Return the (X, Y) coordinate for the center point of the cell that contains the specified text.  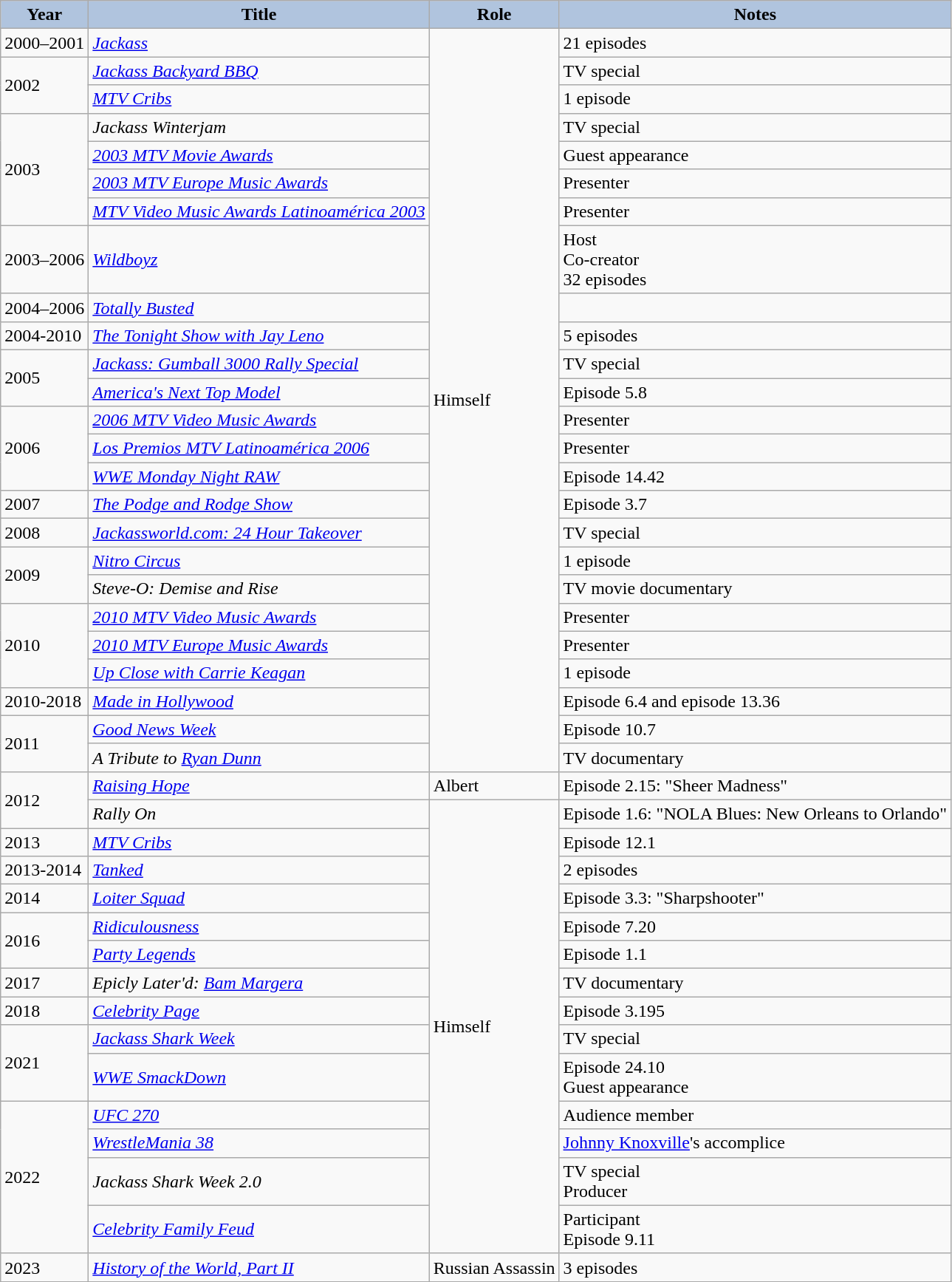
2004-2010 (44, 335)
Jackass Winterjam (259, 127)
Tanked (259, 870)
Johnny Knoxville's accomplice (755, 1143)
2003 MTV Movie Awards (259, 155)
Up Close with Carrie Keagan (259, 673)
Episode 5.8 (755, 392)
Totally Busted (259, 307)
Rally On (259, 814)
Episode 24.10Guest appearance (755, 1077)
2017 (44, 983)
Audience member (755, 1115)
TV specialProducer (755, 1181)
ParticipantEpisode 9.11 (755, 1230)
Episode 12.1 (755, 842)
Celebrity Page (259, 1011)
2010 (44, 645)
Nitro Circus (259, 561)
Wildboyz (259, 259)
Guest appearance (755, 155)
Los Premios MTV Latinoamérica 2006 (259, 449)
Celebrity Family Feud (259, 1230)
Albert (494, 785)
Jackass Shark Week (259, 1039)
2010 MTV Europe Music Awards (259, 645)
Episode 3.7 (755, 505)
Episode 2.15: "Sheer Madness" (755, 785)
2013-2014 (44, 870)
2008 (44, 533)
2006 MTV Video Music Awards (259, 420)
The Tonight Show with Jay Leno (259, 335)
A Tribute to Ryan Dunn (259, 757)
Episode 6.4 and episode 13.36 (755, 701)
2016 (44, 941)
Steve-O: Demise and Rise (259, 589)
HostCo-creator32 episodes (755, 259)
2023 (44, 1267)
2012 (44, 799)
Episode 14.42 (755, 477)
History of the World, Part II (259, 1267)
2013 (44, 842)
Jackassworld.com: 24 Hour Takeover (259, 533)
3 episodes (755, 1267)
2002 (44, 85)
2009 (44, 575)
2003–2006 (44, 259)
Episode 7.20 (755, 927)
WWE SmackDown (259, 1077)
5 episodes (755, 335)
2000–2001 (44, 43)
Episode 3.195 (755, 1011)
2003 MTV Europe Music Awards (259, 183)
2004–2006 (44, 307)
WrestleMania 38 (259, 1143)
Year (44, 15)
Made in Hollywood (259, 701)
Good News Week (259, 729)
2 episodes (755, 870)
Jackass Shark Week 2.0 (259, 1181)
2006 (44, 449)
Episode 10.7 (755, 729)
Title (259, 15)
MTV Video Music Awards Latinoamérica 2003 (259, 211)
2010 MTV Video Music Awards (259, 617)
2011 (44, 743)
2010-2018 (44, 701)
21 episodes (755, 43)
UFC 270 (259, 1115)
Ridiculousness (259, 927)
Russian Assassin (494, 1267)
WWE Monday Night RAW (259, 477)
Jackass Backyard BBQ (259, 71)
Notes (755, 15)
Jackass: Gumball 3000 Rally Special (259, 364)
Role (494, 15)
2018 (44, 1011)
Raising Hope (259, 785)
The Podge and Rodge Show (259, 505)
America's Next Top Model (259, 392)
Party Legends (259, 955)
Jackass (259, 43)
Episode 3.3: "Sharpshooter" (755, 899)
Episode 1.1 (755, 955)
Epicly Later'd: Bam Margera (259, 983)
2005 (44, 378)
2007 (44, 505)
Loiter Squad (259, 899)
2021 (44, 1063)
Episode 1.6: "NOLA Blues: New Orleans to Orlando" (755, 814)
2022 (44, 1177)
2003 (44, 169)
TV movie documentary (755, 589)
2014 (44, 899)
